Extract the (X, Y) coordinate from the center of the cell holding the provided text.  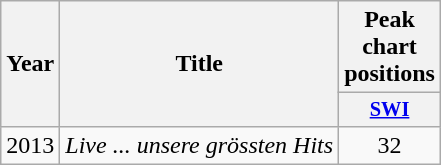
Year (30, 64)
Peak chart positions (390, 47)
Title (200, 64)
2013 (30, 145)
Live ... unsere grössten Hits (200, 145)
32 (390, 145)
SWI (390, 110)
